Scan for the cell matching the given text and deliver its (x, y) coordinate at center. 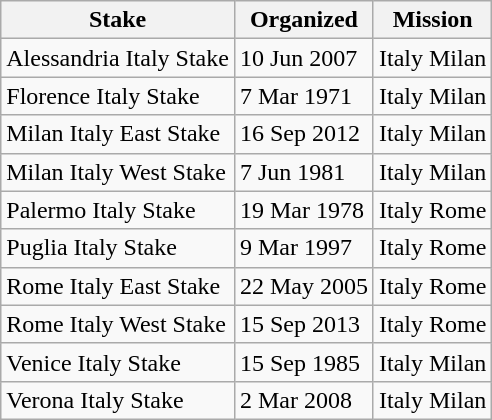
Rome Italy East Stake (118, 286)
Alessandria Italy Stake (118, 58)
9 Mar 1997 (304, 248)
Milan Italy West Stake (118, 172)
Stake (118, 20)
7 Jun 1981 (304, 172)
Organized (304, 20)
16 Sep 2012 (304, 134)
Florence Italy Stake (118, 96)
7 Mar 1971 (304, 96)
Milan Italy East Stake (118, 134)
Venice Italy Stake (118, 362)
Mission (432, 20)
Rome Italy West Stake (118, 324)
Puglia Italy Stake (118, 248)
Verona Italy Stake (118, 400)
10 Jun 2007 (304, 58)
Palermo Italy Stake (118, 210)
2 Mar 2008 (304, 400)
15 Sep 2013 (304, 324)
22 May 2005 (304, 286)
19 Mar 1978 (304, 210)
15 Sep 1985 (304, 362)
